Capture the cell that displays the provided text and extract its [X, Y] central coordinate. 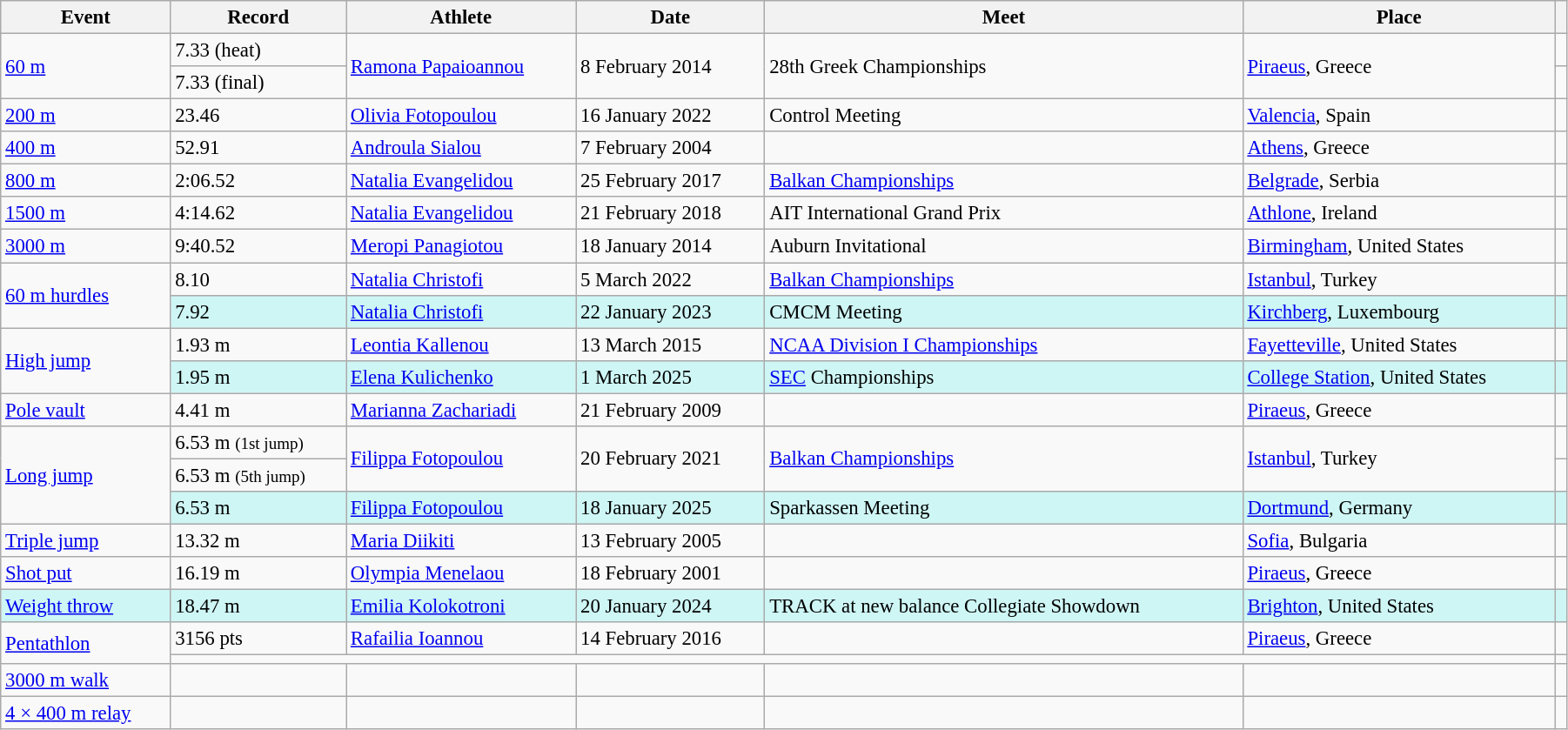
Place [1399, 17]
13 February 2005 [670, 540]
6.53 m [258, 508]
22 January 2023 [670, 311]
Pentathlon [85, 643]
20 February 2021 [670, 459]
28th Greek Championships [1004, 66]
Weight throw [85, 606]
Brighton, United States [1399, 606]
NCAA Division I Championships [1004, 345]
4 × 400 m relay [85, 713]
Elena Kulichenko [461, 377]
6.53 m (1st jump) [258, 443]
Fayetteville, United States [1399, 345]
8.10 [258, 279]
Record [258, 17]
Athlone, Ireland [1399, 213]
Emilia Kolokotroni [461, 606]
Auburn Invitational [1004, 246]
18 January 2025 [670, 508]
18 January 2014 [670, 246]
16 January 2022 [670, 116]
6.53 m (5th jump) [258, 475]
Marianna Zachariadi [461, 410]
Birmingham, United States [1399, 246]
5 March 2022 [670, 279]
Pole vault [85, 410]
Leontia Kallenou [461, 345]
TRACK at new balance Collegiate Showdown [1004, 606]
9:40.52 [258, 246]
3000 m walk [85, 680]
14 February 2016 [670, 639]
13 March 2015 [670, 345]
52.91 [258, 148]
Kirchberg, Luxembourg [1399, 311]
400 m [85, 148]
Athlete [461, 17]
Maria Diikiti [461, 540]
1.93 m [258, 345]
Dortmund, Germany [1399, 508]
60 m hurdles [85, 296]
Rafailia Ioannou [461, 639]
Sofia, Bulgaria [1399, 540]
Meet [1004, 17]
Long jump [85, 475]
Control Meeting [1004, 116]
7 February 2004 [670, 148]
Meropi Panagiotou [461, 246]
4:14.62 [258, 213]
Shot put [85, 573]
2:06.52 [258, 181]
7.33 (final) [258, 83]
Ramona Papaioannou [461, 66]
Event [85, 17]
3156 pts [258, 639]
1.95 m [258, 377]
8 February 2014 [670, 66]
800 m [85, 181]
Sparkassen Meeting [1004, 508]
1 March 2025 [670, 377]
25 February 2017 [670, 181]
23.46 [258, 116]
3000 m [85, 246]
21 February 2018 [670, 213]
1500 m [85, 213]
Valencia, Spain [1399, 116]
SEC Championships [1004, 377]
7.33 (heat) [258, 50]
Olivia Fotopoulou [461, 116]
18.47 m [258, 606]
Androula Sialou [461, 148]
Olympia Menelaou [461, 573]
AIT International Grand Prix [1004, 213]
High jump [85, 360]
18 February 2001 [670, 573]
Athens, Greece [1399, 148]
16.19 m [258, 573]
CMCM Meeting [1004, 311]
Triple jump [85, 540]
Belgrade, Serbia [1399, 181]
4.41 m [258, 410]
College Station, United States [1399, 377]
60 m [85, 66]
20 January 2024 [670, 606]
13.32 m [258, 540]
Date [670, 17]
21 February 2009 [670, 410]
7.92 [258, 311]
200 m [85, 116]
